Capture the cell that displays the provided text and extract its [X, Y] central coordinate. 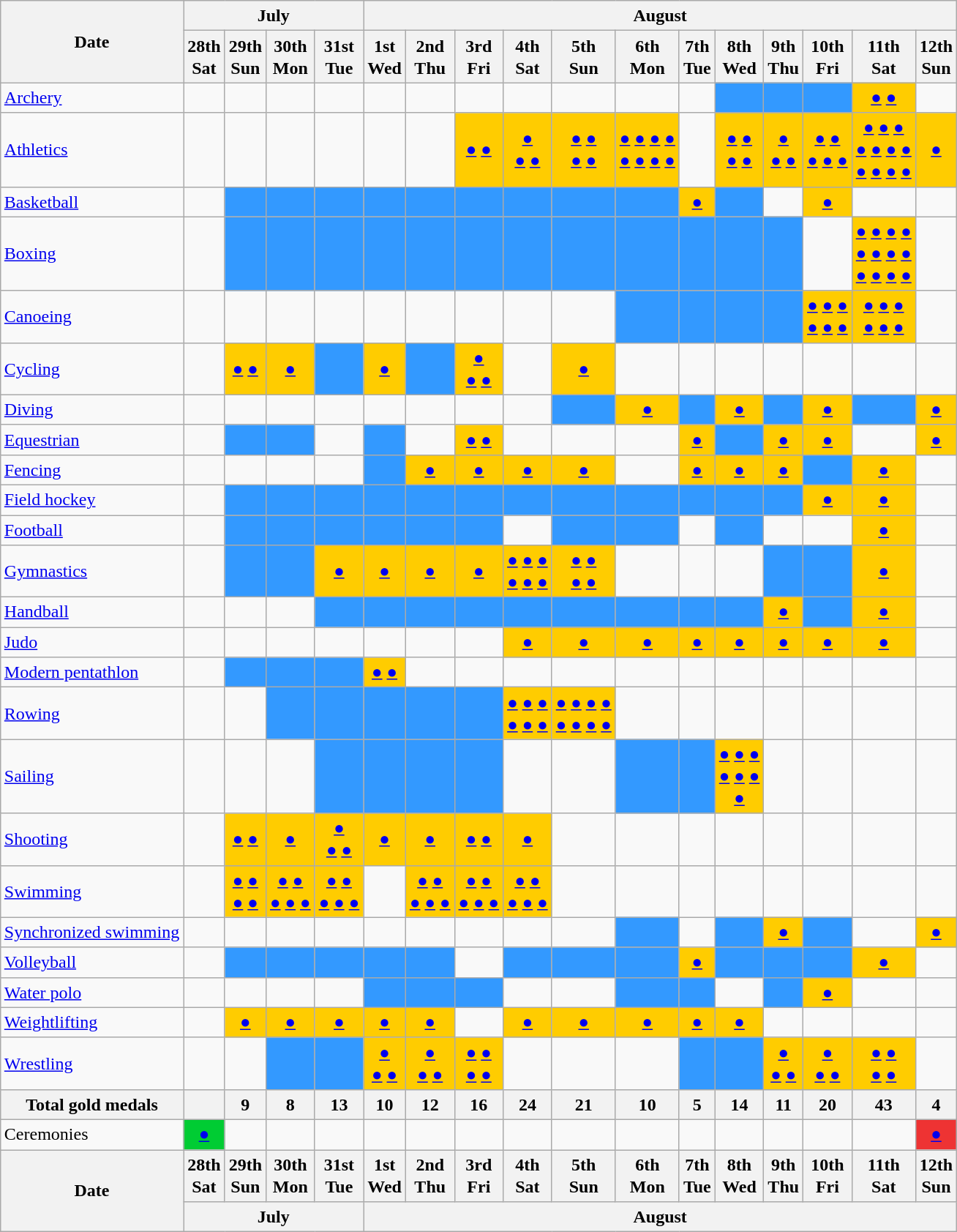
Basketball [91, 202]
Canoeing [91, 316]
Judo [91, 643]
Football [91, 530]
Volleyball [91, 962]
● ● ● ●● ● ● ● [584, 713]
Field hockey [91, 499]
43 [884, 1104]
● ● ● ● ● ● ● ● [647, 149]
Equestrian [91, 439]
5 [697, 1104]
Archery [91, 98]
Wrestling [91, 1063]
Weightlifting [91, 1022]
12 [430, 1104]
Cycling [91, 369]
14 [739, 1104]
● ● ●● ● ● ●● ● ● ● [884, 149]
Boxing [91, 253]
9 [245, 1104]
8 [291, 1104]
Handball [91, 612]
Modern pentathlon [91, 672]
21 [584, 1104]
● ● ●● ● ●● [739, 776]
Synchronized swimming [91, 933]
Water polo [91, 993]
● ● ● ●● ● ● ●● ● ● ● [884, 253]
Athletics [91, 149]
Total gold medals [91, 1104]
4 [936, 1104]
11 [784, 1104]
Diving [91, 410]
Shooting [91, 839]
Swimming [91, 892]
Rowing [91, 713]
13 [339, 1104]
Fencing [91, 470]
20 [828, 1104]
Ceremonies [91, 1135]
Sailing [91, 776]
● ● ● ● [584, 149]
Gymnastics [91, 571]
24 [528, 1104]
16 [478, 1104]
